Find where the given text appears and provide that cell's center as (x, y) coordinate. 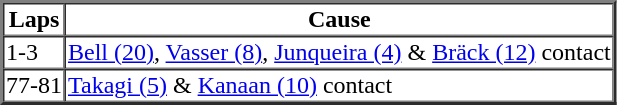
Laps (34, 20)
Cause (340, 20)
1-3 (34, 52)
Takagi (5) & Kanaan (10) contact (340, 86)
77-81 (34, 86)
Bell (20), Vasser (8), Junqueira (4) & Bräck (12) contact (340, 52)
